Detect which cell encompasses the target text, then output its (X, Y) center coordinate. 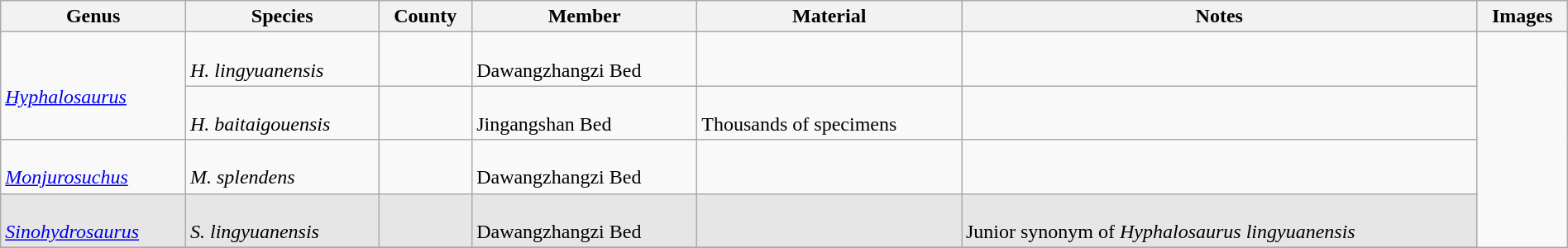
County (425, 17)
Species (281, 17)
Junior synonym of Hyphalosaurus lingyuanensis (1219, 220)
H. lingyuanensis (281, 60)
Monjurosuchus (93, 167)
Genus (93, 17)
H. baitaigouensis (281, 112)
M. splendens (281, 167)
Images (1522, 17)
Thousands of specimens (829, 112)
Jingangshan Bed (585, 112)
Sinohydrosaurus (93, 220)
Material (829, 17)
Hyphalosaurus (93, 86)
Notes (1219, 17)
Member (585, 17)
S. lingyuanensis (281, 220)
